Identify which cell holds the provided text, then report its (X, Y) central coordinate. 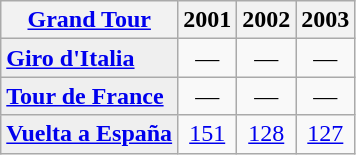
151 (208, 134)
Vuelta a España (90, 134)
2003 (326, 20)
128 (266, 134)
2002 (266, 20)
Giro d'Italia (90, 58)
Tour de France (90, 96)
Grand Tour (90, 20)
2001 (208, 20)
127 (326, 134)
